Capture the cell that displays the provided text and extract its [X, Y] central coordinate. 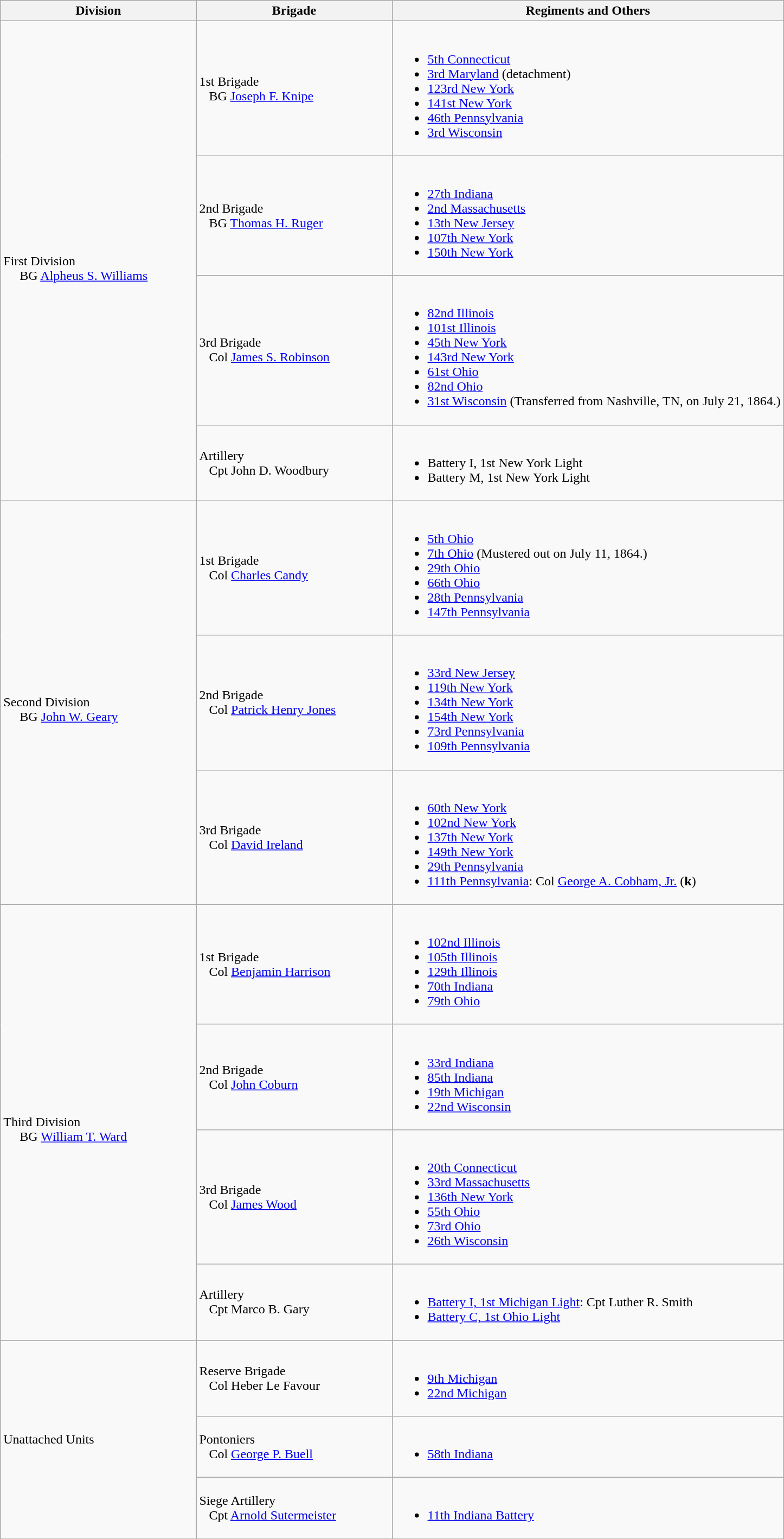
5th Ohio7th Ohio (Mustered out on July 11, 1864.) 29th Ohio66th Ohio28th Pennsylvania147th Pennsylvania [588, 568]
Battery I, 1st New York LightBattery M, 1st New York Light [588, 463]
2nd Brigade Col Patrick Henry Jones [294, 703]
33rd Indiana85th Indiana19th Michigan22nd Wisconsin [588, 1077]
102nd Illinois105th Illinois129th Illinois70th Indiana79th Ohio [588, 965]
Battery I, 1st Michigan Light: Cpt Luther R. SmithBattery C, 1st Ohio Light [588, 1302]
Second Division BG John W. Geary [99, 703]
27th Indiana2nd Massachusetts13th New Jersey107th New York150th New York [588, 216]
82nd Illinois101st Illinois45th New York143rd New York61st Ohio82nd Ohio31st Wisconsin (Transferred from Nashville, TN, on July 21, 1864.) [588, 350]
Siege Artillery Cpt Arnold Sutermeister [294, 1508]
First Division BG Alpheus S. Williams [99, 261]
Brigade [294, 11]
Pontoniers Col George P. Buell [294, 1447]
1st Brigade Col Benjamin Harrison [294, 965]
Reserve Brigade Col Heber Le Favour [294, 1378]
5th Connecticut3rd Maryland (detachment)123rd New York141st New York46th Pennsylvania3rd Wisconsin [588, 88]
Regiments and Others [588, 11]
1st Brigade BG Joseph F. Knipe [294, 88]
58th Indiana [588, 1447]
3rd Brigade Col James S. Robinson [294, 350]
60th New York102nd New York137th New York149th New York29th Pennsylvania111th Pennsylvania: Col George A. Cobham, Jr. (k) [588, 837]
2nd Brigade BG Thomas H. Ruger [294, 216]
Unattached Units [99, 1439]
Artillery Cpt John D. Woodbury [294, 463]
Division [99, 11]
9th Michigan22nd Michigan [588, 1378]
20th Connecticut33rd Massachusetts136th New York55th Ohio73rd Ohio26th Wisconsin [588, 1197]
Artillery Cpt Marco B. Gary [294, 1302]
1st Brigade Col Charles Candy [294, 568]
11th Indiana Battery [588, 1508]
3rd Brigade Col James Wood [294, 1197]
Third Division BG William T. Ward [99, 1122]
33rd New Jersey119th New York134th New York154th New York73rd Pennsylvania109th Pennsylvania [588, 703]
2nd Brigade Col John Coburn [294, 1077]
3rd Brigade Col David Ireland [294, 837]
